Extract the (x, y) coordinate from the center of the cell holding the provided text.  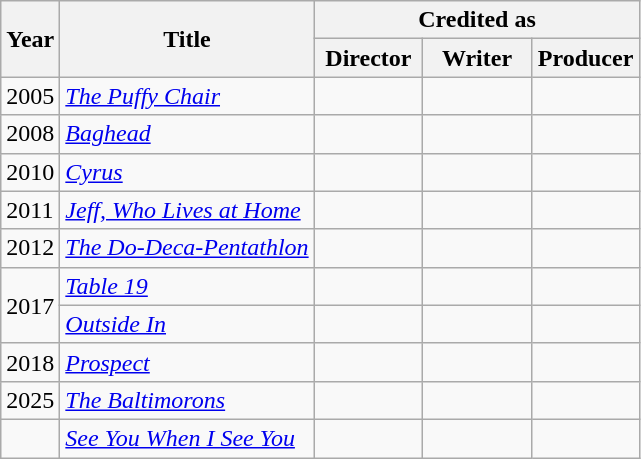
Credited as (477, 20)
Table 19 (187, 286)
Jeff, Who Lives at Home (187, 210)
Title (187, 39)
Baghead (187, 134)
2010 (30, 172)
Outside In (187, 324)
See You When I See You (187, 438)
The Do-Deca-Pentathlon (187, 248)
2005 (30, 96)
2008 (30, 134)
2018 (30, 362)
Cyrus (187, 172)
The Puffy Chair (187, 96)
2017 (30, 305)
2012 (30, 248)
Producer (586, 58)
Director (368, 58)
Year (30, 39)
Writer (478, 58)
2011 (30, 210)
Prospect (187, 362)
The Baltimorons (187, 400)
2025 (30, 400)
